Provide the (X, Y) coordinate of the cell's center where the given text is located.  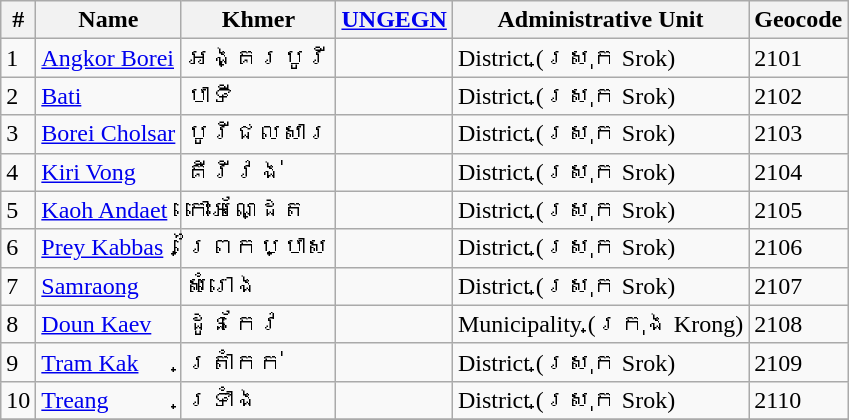
2103 (798, 134)
2104 (798, 172)
កោះអណ្ដែត (258, 210)
2105 (798, 210)
9 (18, 362)
Borei Cholsar (108, 134)
2108 (798, 324)
គីរីវង់ (258, 172)
Angkor Borei (108, 58)
1 (18, 58)
ទ្រាំង (258, 400)
2106 (798, 248)
Bati (108, 96)
UNGEGN (394, 20)
ដូនកែវ (258, 324)
សំរោង (258, 286)
Municipality (ក្រុង Krong) (600, 324)
3 (18, 134)
Doun Kaev (108, 324)
Kaoh Andaet (108, 210)
2107 (798, 286)
10 (18, 400)
Administrative Unit (600, 20)
Treang (108, 400)
Khmer (258, 20)
4 (18, 172)
អង្គរបូរី (258, 58)
ត្រាំកក់ (258, 362)
6 (18, 248)
# (18, 20)
5 (18, 210)
2 (18, 96)
បូរីជលសារ (258, 134)
Name (108, 20)
2102 (798, 96)
7 (18, 286)
2109 (798, 362)
2101 (798, 58)
2110 (798, 400)
Geocode (798, 20)
Samraong (108, 286)
Prey Kabbas (108, 248)
Tram Kak (108, 362)
8 (18, 324)
Kiri Vong (108, 172)
បាទី (258, 96)
ព្រៃកប្បាស (258, 248)
